Extract the (X, Y) coordinate from the center of the cell holding the provided text.  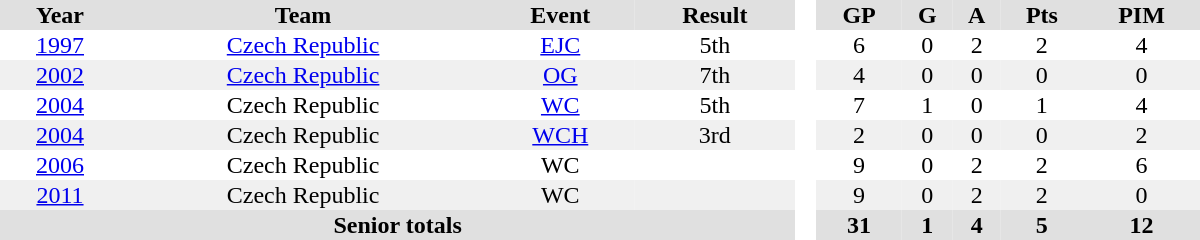
Pts (1042, 15)
Team (303, 15)
5 (1042, 225)
A (977, 15)
WCH (560, 135)
7th (714, 75)
Year (60, 15)
3rd (714, 135)
2006 (60, 165)
7 (858, 105)
2002 (60, 75)
31 (858, 225)
Senior totals (398, 225)
PIM (1142, 15)
1997 (60, 45)
G (928, 15)
OG (560, 75)
Event (560, 15)
EJC (560, 45)
Result (714, 15)
GP (858, 15)
12 (1142, 225)
2011 (60, 195)
